Search for the cell housing the specified text and yield its [X, Y] center coordinate. 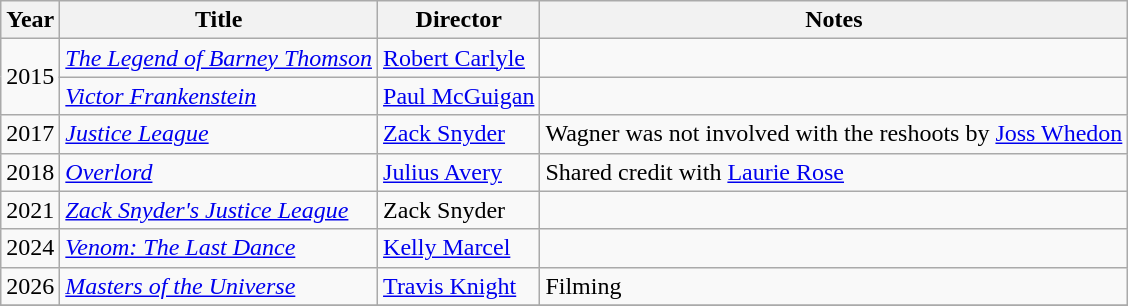
Paul McGuigan [459, 96]
2021 [30, 210]
Victor Frankenstein [219, 96]
2017 [30, 134]
Julius Avery [459, 172]
Overlord [219, 172]
2018 [30, 172]
Title [219, 20]
The Legend of Barney Thomson [219, 58]
Filming [834, 286]
2015 [30, 77]
Zack Snyder's Justice League [219, 210]
Travis Knight [459, 286]
2026 [30, 286]
Notes [834, 20]
Shared credit with Laurie Rose [834, 172]
Venom: The Last Dance [219, 248]
Masters of the Universe [219, 286]
Justice League [219, 134]
Year [30, 20]
Robert Carlyle [459, 58]
Kelly Marcel [459, 248]
Wagner was not involved with the reshoots by Joss Whedon [834, 134]
2024 [30, 248]
Director [459, 20]
